Return [X, Y] of the center of cell containing provided text 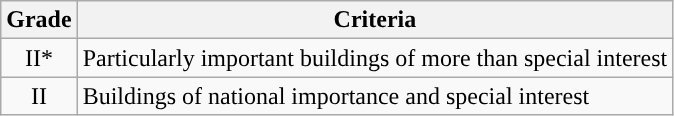
II* [39, 58]
Grade [39, 20]
Particularly important buildings of more than special interest [375, 58]
Criteria [375, 20]
Buildings of national importance and special interest [375, 96]
II [39, 96]
